Search for the cell housing the specified text and yield its (X, Y) center coordinate. 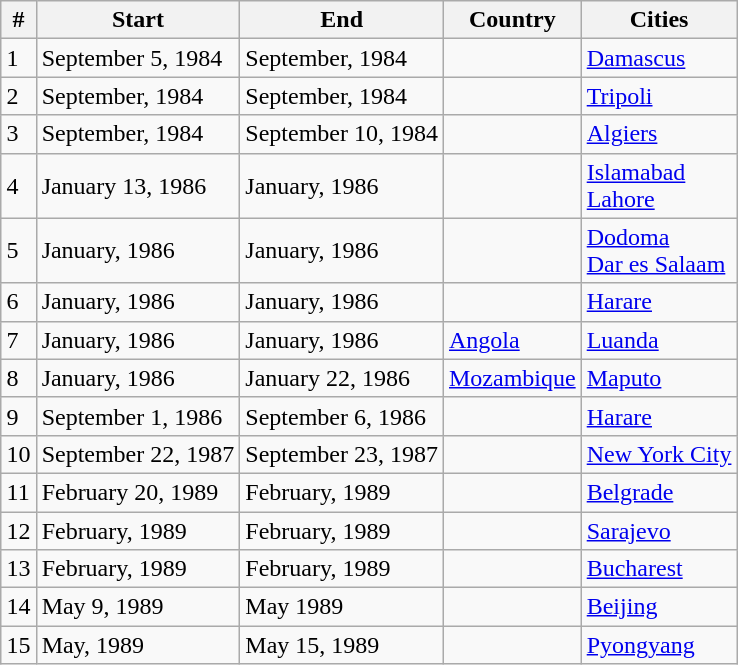
5 (18, 250)
7 (18, 340)
September 1, 1986 (138, 416)
End (342, 20)
January 22, 1986 (342, 378)
13 (18, 569)
Cities (659, 20)
1 (18, 58)
January 13, 1986 (138, 186)
Luanda (659, 340)
Sarajevo (659, 531)
15 (18, 645)
4 (18, 186)
8 (18, 378)
New York City (659, 454)
12 (18, 531)
Maputo (659, 378)
February 20, 1989 (138, 492)
Start (138, 20)
DodomaDar es Salaam (659, 250)
September 10, 1984 (342, 134)
14 (18, 607)
3 (18, 134)
Country (512, 20)
May 9, 1989 (138, 607)
Beijing (659, 607)
10 (18, 454)
Mozambique (512, 378)
Bucharest (659, 569)
Algiers (659, 134)
11 (18, 492)
May 1989 (342, 607)
May 15, 1989 (342, 645)
May, 1989 (138, 645)
Angola (512, 340)
IslamabadLahore (659, 186)
2 (18, 96)
Tripoli (659, 96)
Pyongyang (659, 645)
6 (18, 302)
September 22, 1987 (138, 454)
Damascus (659, 58)
September 5, 1984 (138, 58)
September 6, 1986 (342, 416)
# (18, 20)
Belgrade (659, 492)
September 23, 1987 (342, 454)
9 (18, 416)
